Extract the (X, Y) coordinate from the center of the cell holding the provided text.  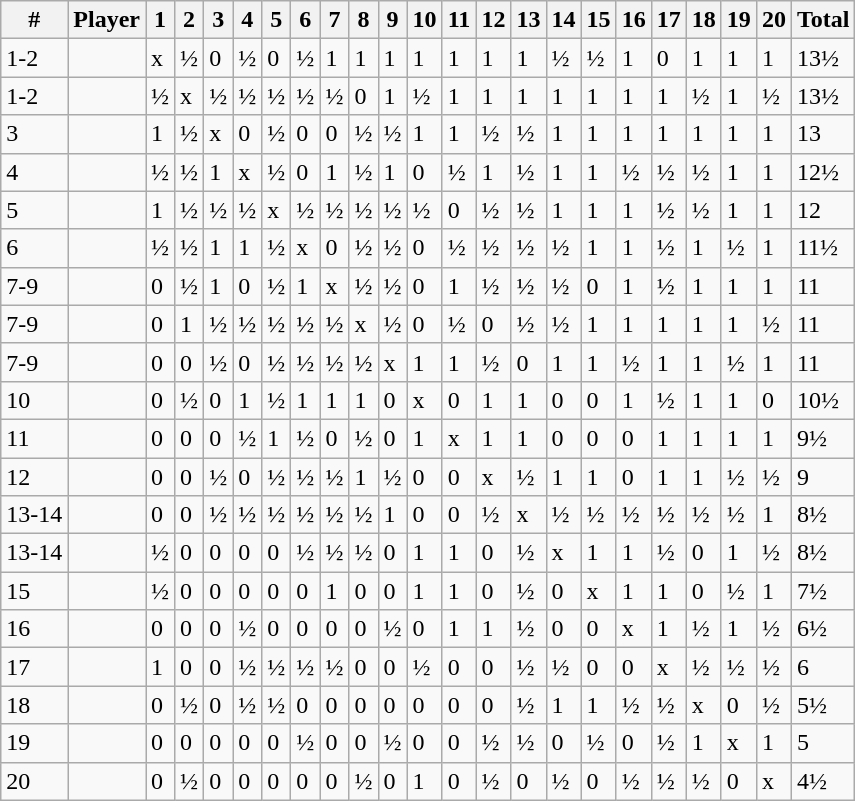
2 (190, 20)
14 (564, 20)
9½ (823, 438)
4½ (823, 781)
Player (107, 20)
10½ (823, 400)
5½ (823, 705)
12½ (823, 172)
11½ (823, 248)
# (34, 20)
8 (364, 20)
6½ (823, 629)
7½ (823, 591)
7 (334, 20)
Total (823, 20)
